Locate the cell with the specified text and output its [X, Y] center coordinate. 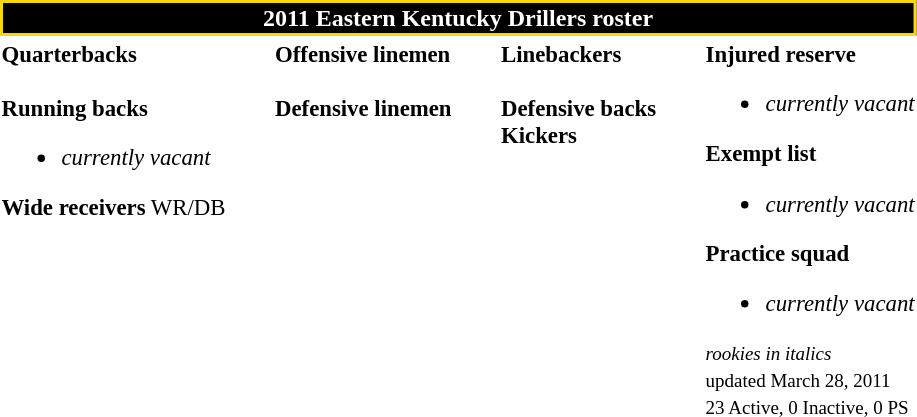
2011 Eastern Kentucky Drillers roster [458, 18]
